Pinpoint the cell where the given text exists, returning its (x, y) midpoint coordinate. 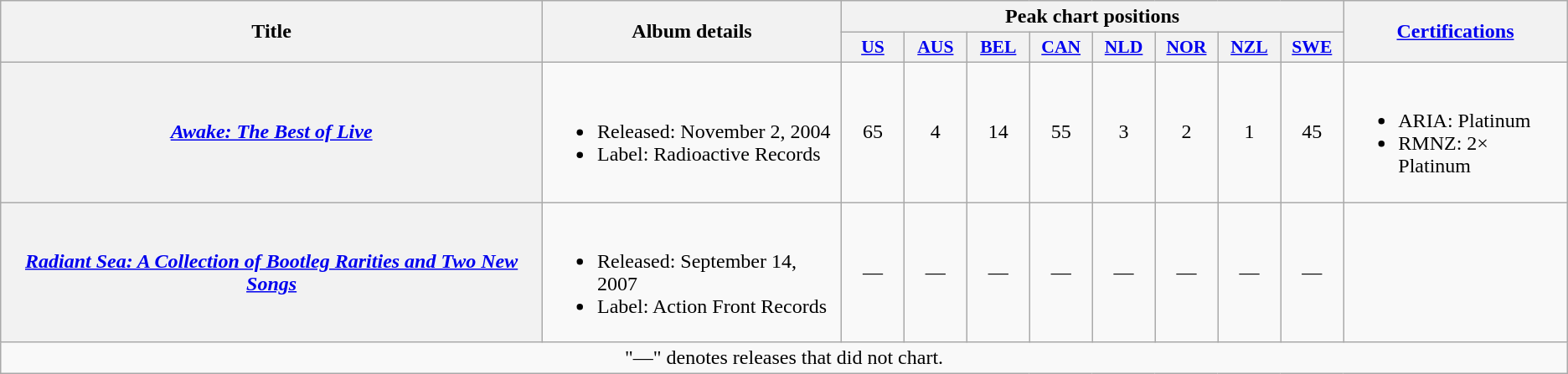
2 (1186, 132)
55 (1060, 132)
AUS (935, 48)
Released: September 14, 2007Label: Action Front Records (692, 273)
ARIA: PlatinumRMNZ: 2× Platinum (1456, 132)
14 (998, 132)
Released: November 2, 2004Label: Radioactive Records (692, 132)
4 (935, 132)
Peak chart positions (1092, 17)
NZL (1250, 48)
3 (1124, 132)
45 (1312, 132)
65 (873, 132)
1 (1250, 132)
Certifications (1456, 32)
SWE (1312, 48)
US (873, 48)
BEL (998, 48)
Title (271, 32)
Album details (692, 32)
Radiant Sea: A Collection of Bootleg Rarities and Two New Songs (271, 273)
Awake: The Best of Live (271, 132)
NOR (1186, 48)
NLD (1124, 48)
CAN (1060, 48)
"—" denotes releases that did not chart. (784, 358)
